Extract the [x, y] coordinate from the center of the cell holding the provided text.  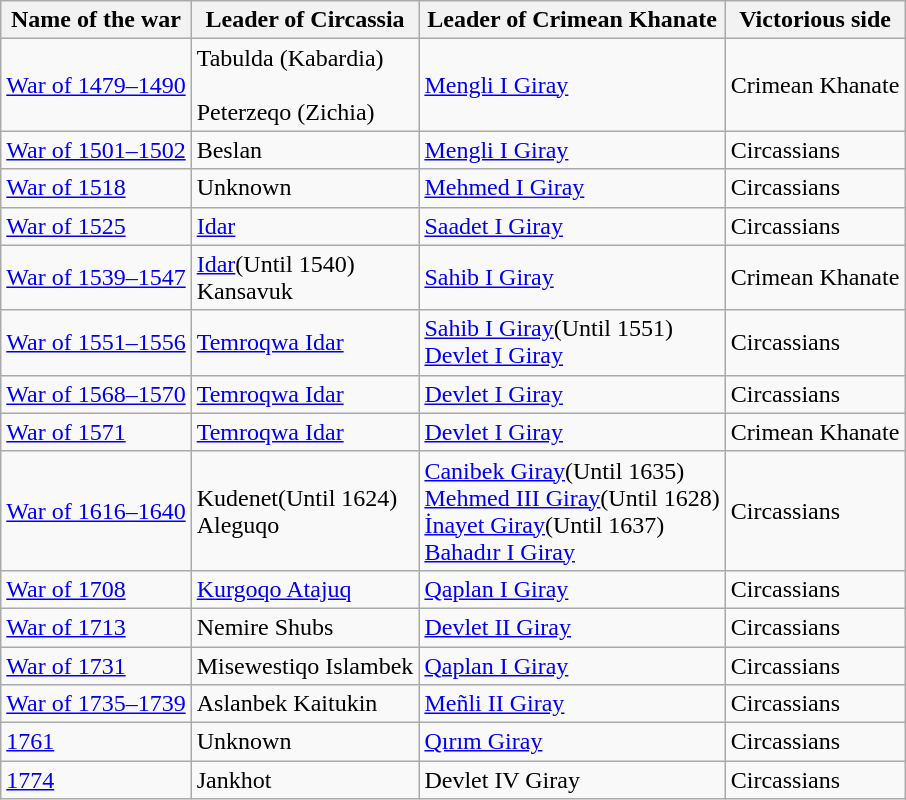
Name of the war [96, 20]
Aslanbek Kaitukin [305, 704]
Idar [305, 226]
Qırım Giray [572, 742]
War of 1735–1739 [96, 704]
War of 1568–1570 [96, 394]
Canibek Giray(Until 1635)Mehmed III Giray(Until 1628)İnayet Giray(Until 1637)Bahadır I Giray [572, 510]
Devlet II Giray [572, 627]
War of 1525 [96, 226]
War of 1479–1490 [96, 85]
Devlet IV Giray [572, 780]
Tabulda (Kabardia)Peterzeqo (Zichia) [305, 85]
War of 1501–1502 [96, 150]
Jankhot [305, 780]
Meñli II Giray [572, 704]
War of 1571 [96, 432]
Mehmed I Giray [572, 188]
War of 1713 [96, 627]
Kurgoqo Atajuq [305, 589]
War of 1539–1547 [96, 278]
Sahib I Giray [572, 278]
Misewestiqo Islambek [305, 665]
Victorious side [815, 20]
Leader of Crimean Khanate [572, 20]
Saadet I Giray [572, 226]
Idar(Until 1540)Kansavuk [305, 278]
War of 1518 [96, 188]
1761 [96, 742]
War of 1616–1640 [96, 510]
Nemire Shubs [305, 627]
Beslan [305, 150]
War of 1731 [96, 665]
Leader of Circassia [305, 20]
War of 1708 [96, 589]
Kudenet(Until 1624)Aleguqo [305, 510]
1774 [96, 780]
Sahib I Giray(Until 1551)Devlet I Giray [572, 342]
War of 1551–1556 [96, 342]
